Scan for the cell matching the given text and deliver its (x, y) coordinate at center. 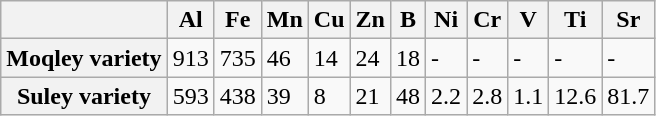
18 (408, 58)
B (408, 20)
Fe (238, 20)
14 (329, 58)
2.2 (446, 96)
Al (190, 20)
Mn (284, 20)
46 (284, 58)
2.8 (488, 96)
Moqley variety (84, 58)
81.7 (628, 96)
Sr (628, 20)
V (528, 20)
8 (329, 96)
39 (284, 96)
21 (370, 96)
Suley variety (84, 96)
735 (238, 58)
593 (190, 96)
Ni (446, 20)
Ti (576, 20)
Zn (370, 20)
438 (238, 96)
Cr (488, 20)
48 (408, 96)
Cu (329, 20)
913 (190, 58)
1.1 (528, 96)
24 (370, 58)
12.6 (576, 96)
